Detect which cell encompasses the target text, then output its (X, Y) center coordinate. 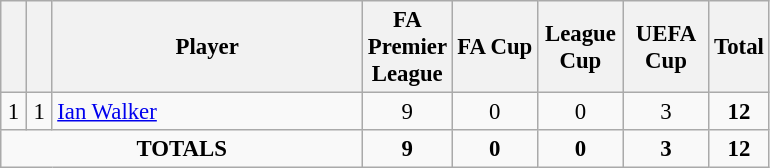
FA Cup (495, 47)
Player (208, 47)
FA Premier League (408, 47)
TOTALS (182, 149)
Total (739, 47)
League Cup (581, 47)
UEFA Cup (666, 47)
Ian Walker (208, 112)
